Search for the cell housing the specified text and yield its (X, Y) center coordinate. 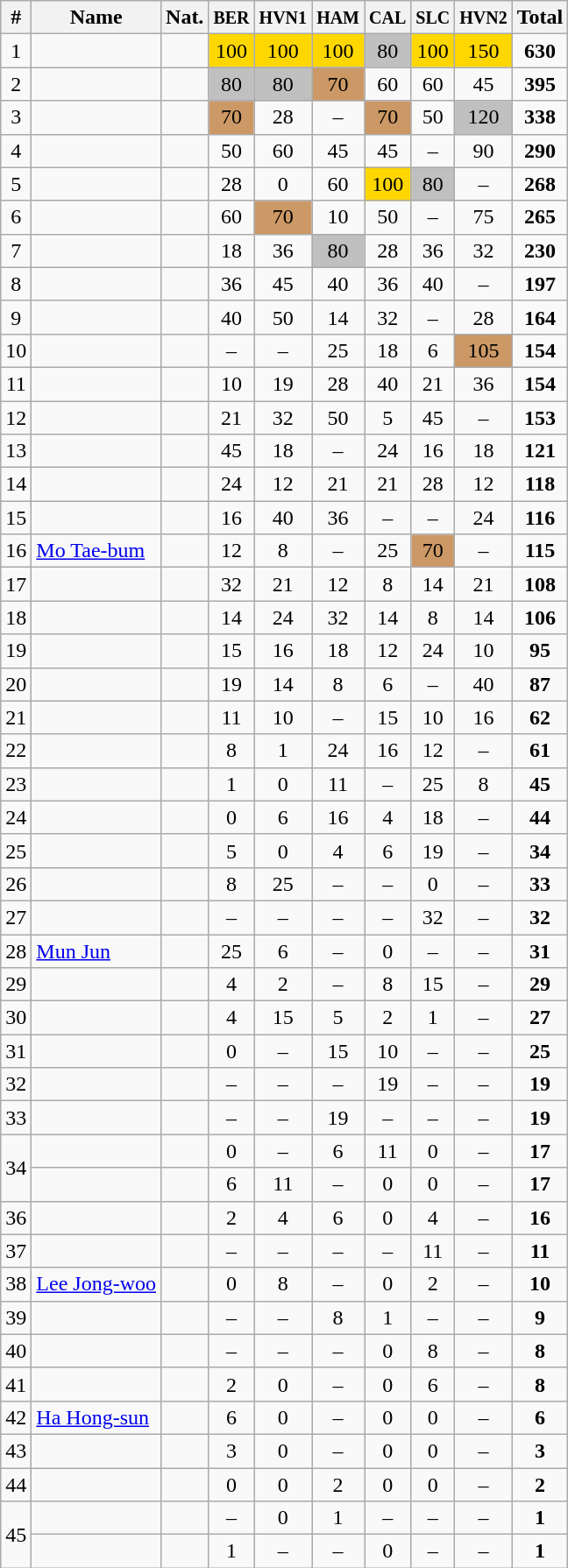
61 (540, 751)
153 (540, 418)
338 (540, 117)
230 (540, 251)
164 (540, 317)
41 (16, 1384)
Lee Jong-woo (96, 1284)
395 (540, 84)
30 (16, 1018)
39 (16, 1317)
75 (484, 217)
HAM (338, 18)
108 (540, 584)
Mun Jun (96, 950)
CAL (387, 18)
BER (231, 18)
106 (540, 618)
120 (484, 117)
37 (16, 1251)
13 (16, 451)
SLC (433, 18)
7 (16, 251)
HVN2 (484, 18)
87 (540, 684)
95 (540, 651)
Ha Hong-sun (96, 1417)
105 (484, 350)
121 (540, 451)
Mo Tae-bum (96, 551)
265 (540, 217)
118 (540, 484)
Name (96, 18)
197 (540, 284)
22 (16, 751)
26 (16, 884)
# (16, 18)
115 (540, 551)
Nat. (185, 18)
62 (540, 717)
630 (540, 51)
Total (540, 18)
38 (16, 1284)
268 (540, 184)
20 (16, 684)
150 (484, 51)
HVN1 (283, 18)
116 (540, 518)
43 (16, 1451)
42 (16, 1417)
23 (16, 784)
290 (540, 151)
90 (484, 151)
